Identify which cell holds the provided text, then report its [x, y] central coordinate. 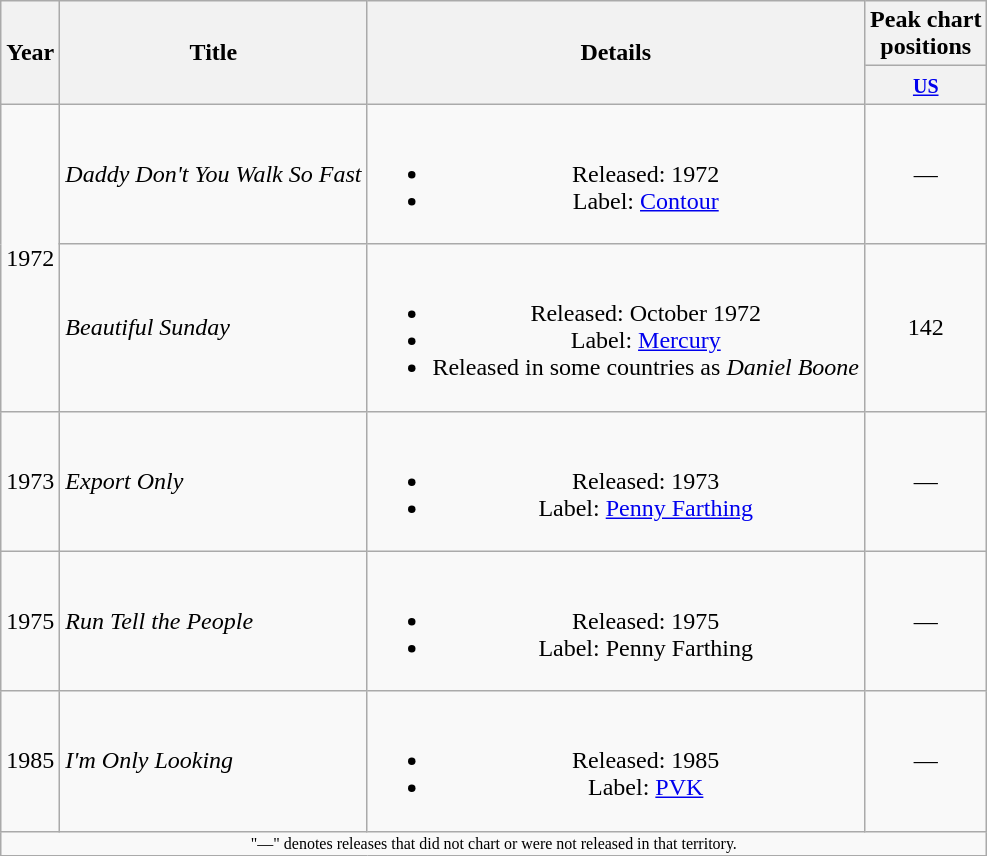
I'm Only Looking [214, 761]
US [926, 85]
142 [926, 328]
Peak chartpositions [926, 34]
Year [30, 52]
1973 [30, 481]
Daddy Don't You Walk So Fast [214, 174]
1972 [30, 258]
Beautiful Sunday [214, 328]
Released: October 1972Label: MercuryReleased in some countries as Daniel Boone [616, 328]
Details [616, 52]
Released: 1973Label: Penny Farthing [616, 481]
"—" denotes releases that did not chart or were not released in that territory. [494, 843]
Released: 1972Label: Contour [616, 174]
Export Only [214, 481]
Released: 1975Label: Penny Farthing [616, 621]
Released: 1985Label: PVK [616, 761]
1975 [30, 621]
1985 [30, 761]
Title [214, 52]
Run Tell the People [214, 621]
